Return [x, y] of the center of cell containing provided text 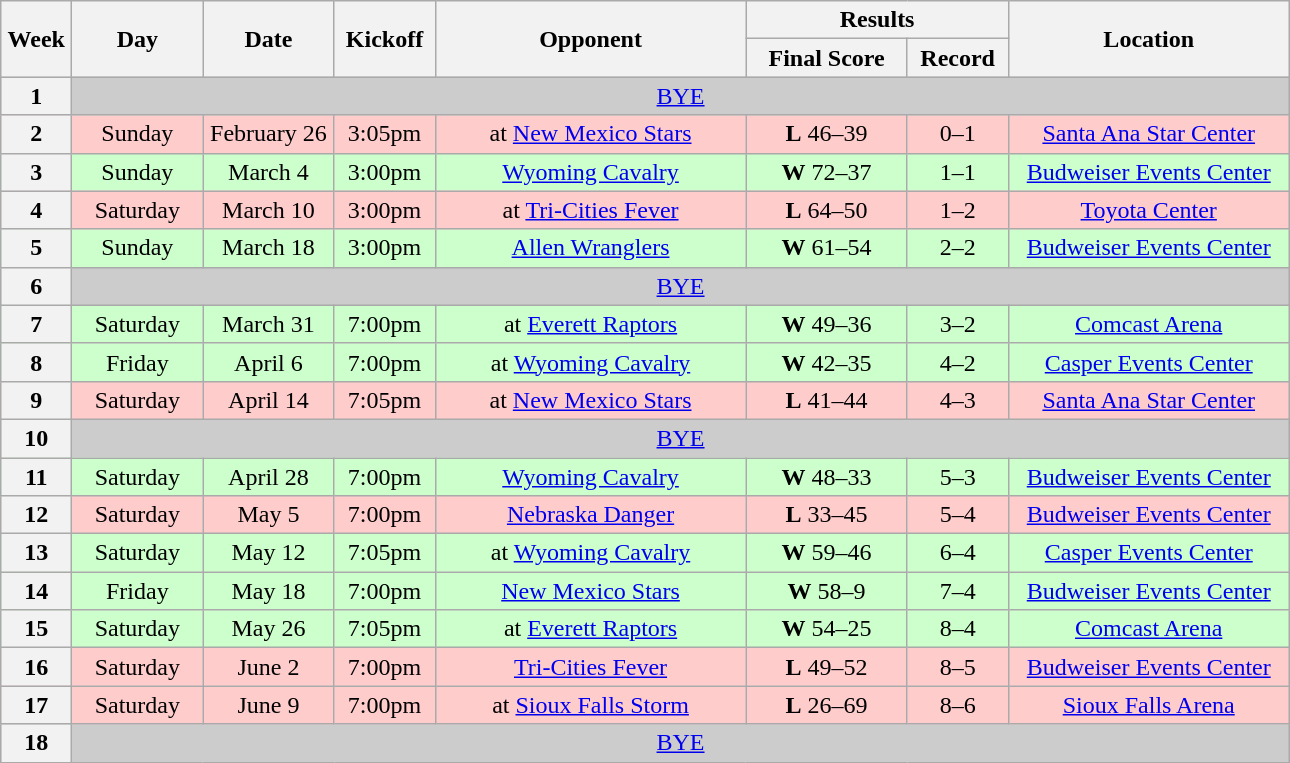
Tri-Cities Fever [590, 667]
13 [36, 553]
Location [1148, 39]
8 [36, 362]
9 [36, 400]
3:05pm [384, 134]
8–6 [958, 705]
2–2 [958, 248]
8–4 [958, 629]
March 18 [268, 248]
18 [36, 743]
W 48–33 [826, 477]
1–1 [958, 172]
5 [36, 248]
L 33–45 [826, 515]
Final Score [826, 58]
April 6 [268, 362]
March 10 [268, 210]
6 [36, 286]
1–2 [958, 210]
April 28 [268, 477]
February 26 [268, 134]
May 5 [268, 515]
May 12 [268, 553]
15 [36, 629]
New Mexico Stars [590, 591]
L 26–69 [826, 705]
3–2 [958, 324]
Results [877, 20]
Sioux Falls Arena [1148, 705]
12 [36, 515]
Day [138, 39]
L 64–50 [826, 210]
4–3 [958, 400]
March 4 [268, 172]
1 [36, 96]
7–4 [958, 591]
14 [36, 591]
L 49–52 [826, 667]
June 2 [268, 667]
W 54–25 [826, 629]
3 [36, 172]
5–3 [958, 477]
8–5 [958, 667]
4–2 [958, 362]
W 49–36 [826, 324]
March 31 [268, 324]
Nebraska Danger [590, 515]
W 61–54 [826, 248]
Toyota Center [1148, 210]
May 18 [268, 591]
W 58–9 [826, 591]
2 [36, 134]
L 46–39 [826, 134]
April 14 [268, 400]
Date [268, 39]
W 72–37 [826, 172]
L 41–44 [826, 400]
W 42–35 [826, 362]
May 26 [268, 629]
16 [36, 667]
10 [36, 438]
0–1 [958, 134]
Week [36, 39]
4 [36, 210]
W 59–46 [826, 553]
Kickoff [384, 39]
June 9 [268, 705]
at Tri-Cities Fever [590, 210]
Opponent [590, 39]
7 [36, 324]
Record [958, 58]
at Sioux Falls Storm [590, 705]
11 [36, 477]
5–4 [958, 515]
6–4 [958, 553]
Allen Wranglers [590, 248]
17 [36, 705]
